Extract the (x, y) coordinate from the center of the cell holding the provided text.  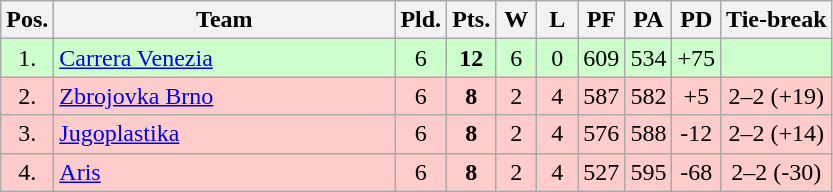
576 (602, 134)
PA (648, 20)
1. (28, 58)
Tie-break (777, 20)
+75 (696, 58)
2–2 (+19) (777, 96)
-68 (696, 172)
587 (602, 96)
0 (558, 58)
534 (648, 58)
527 (602, 172)
Aris (224, 172)
Pts. (472, 20)
+5 (696, 96)
2. (28, 96)
595 (648, 172)
4. (28, 172)
L (558, 20)
Pld. (421, 20)
3. (28, 134)
588 (648, 134)
Jugoplastika (224, 134)
Pos. (28, 20)
2–2 (+14) (777, 134)
PF (602, 20)
Zbrojovka Brno (224, 96)
582 (648, 96)
W (516, 20)
PD (696, 20)
609 (602, 58)
Team (224, 20)
12 (472, 58)
Carrera Venezia (224, 58)
-12 (696, 134)
2–2 (-30) (777, 172)
